Locate the cell with the specified text and output its [x, y] center coordinate. 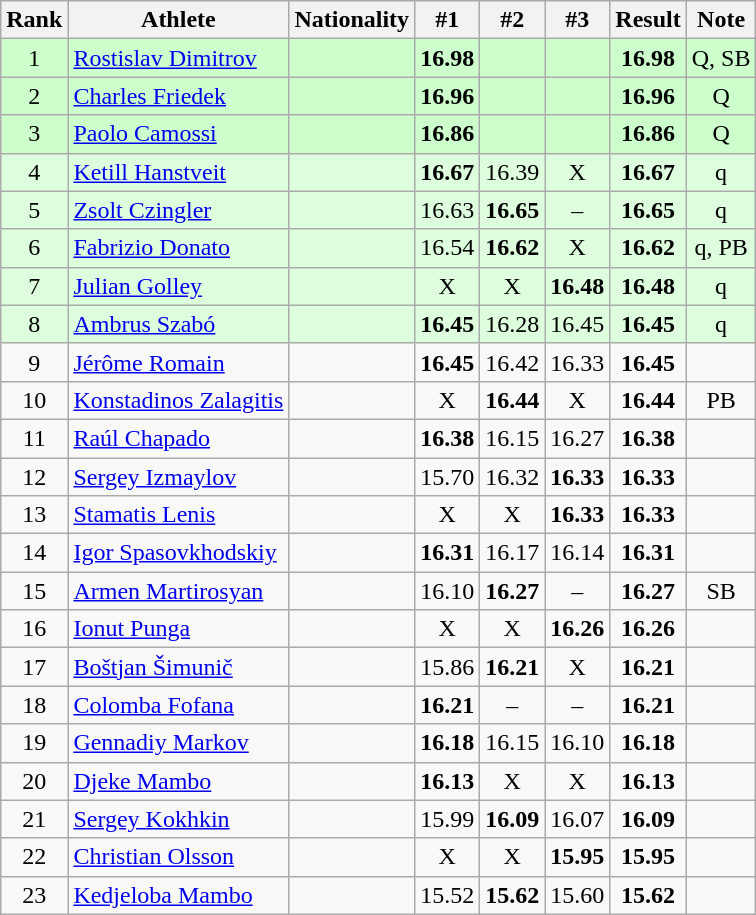
16.39 [512, 172]
15.60 [578, 895]
Konstadinos Zalagitis [178, 400]
4 [34, 172]
6 [34, 248]
21 [34, 819]
Raúl Chapado [178, 438]
12 [34, 477]
Result [648, 20]
Athlete [178, 20]
16.32 [512, 477]
23 [34, 895]
#1 [448, 20]
Jérôme Romain [178, 362]
15.70 [448, 477]
PB [721, 400]
Rank [34, 20]
Boštjan Šimunič [178, 667]
19 [34, 743]
16.17 [512, 553]
16.54 [448, 248]
Zsolt Czingler [178, 210]
1 [34, 58]
Nationality [352, 20]
16.14 [578, 553]
3 [34, 134]
Armen Martirosyan [178, 591]
7 [34, 286]
14 [34, 553]
Note [721, 20]
2 [34, 96]
#2 [512, 20]
15.52 [448, 895]
22 [34, 857]
8 [34, 324]
Ketill Hanstveit [178, 172]
Julian Golley [178, 286]
Rostislav Dimitrov [178, 58]
Sergey Kokhkin [178, 819]
Colomba Fofana [178, 705]
5 [34, 210]
15.86 [448, 667]
16.07 [578, 819]
17 [34, 667]
Ionut Punga [178, 629]
Christian Olsson [178, 857]
Fabrizio Donato [178, 248]
q, PB [721, 248]
15 [34, 591]
20 [34, 781]
18 [34, 705]
Djeke Mambo [178, 781]
Gennadiy Markov [178, 743]
Sergey Izmaylov [178, 477]
Stamatis Lenis [178, 515]
Kedjeloba Mambo [178, 895]
10 [34, 400]
16.42 [512, 362]
Charles Friedek [178, 96]
16.28 [512, 324]
Ambrus Szabó [178, 324]
SB [721, 591]
9 [34, 362]
Paolo Camossi [178, 134]
15.99 [448, 819]
#3 [578, 20]
Q, SB [721, 58]
16 [34, 629]
16.63 [448, 210]
Igor Spasovkhodskiy [178, 553]
13 [34, 515]
11 [34, 438]
